From the cell containing the given text, extract its center point as (X, Y) coordinate. 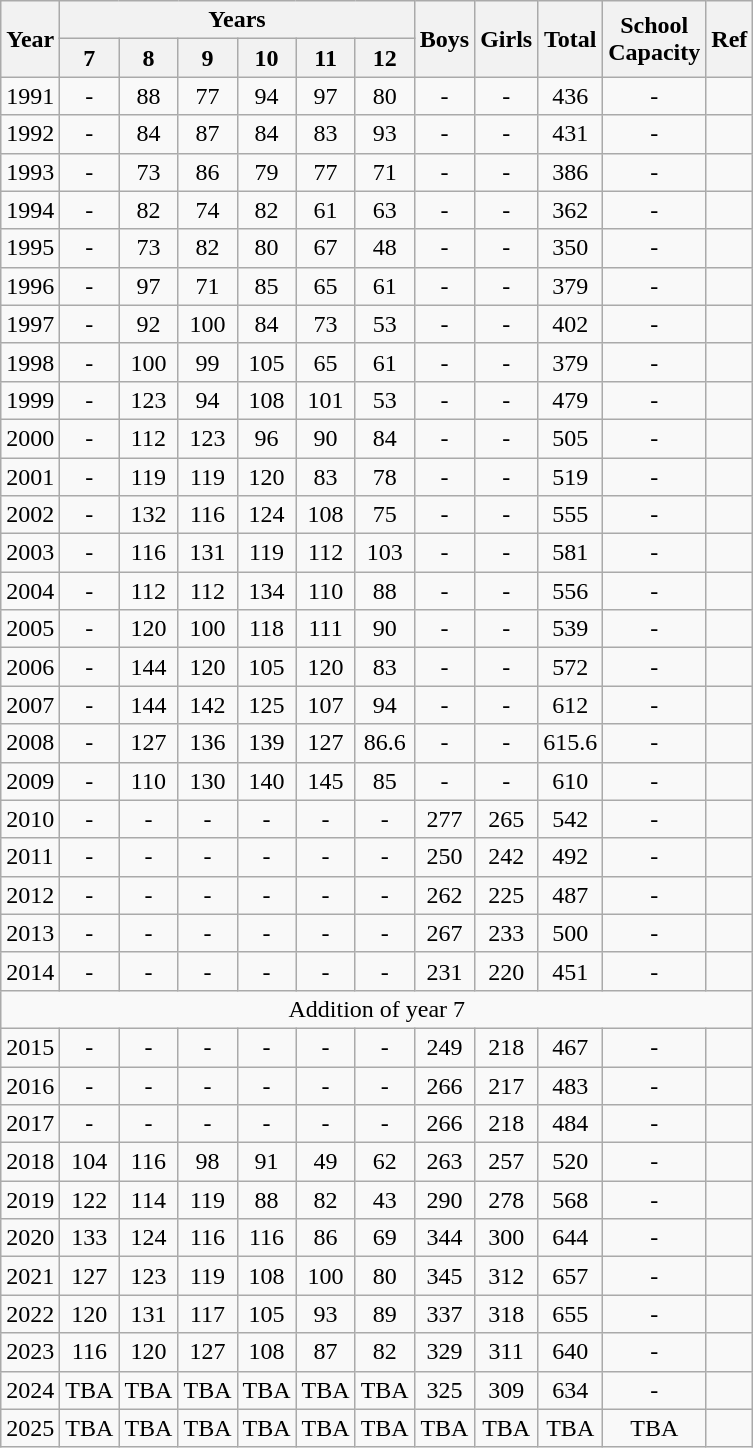
8 (148, 58)
SchoolCapacity (654, 39)
101 (326, 400)
277 (444, 819)
312 (506, 1276)
644 (570, 1238)
98 (208, 1162)
2017 (30, 1124)
500 (570, 933)
249 (444, 1047)
132 (148, 515)
11 (326, 58)
2016 (30, 1085)
483 (570, 1085)
7 (90, 58)
49 (326, 1162)
2000 (30, 438)
140 (266, 781)
655 (570, 1314)
Addition of year 7 (377, 1009)
1996 (30, 286)
111 (326, 629)
2018 (30, 1162)
2019 (30, 1200)
386 (570, 172)
487 (570, 895)
350 (570, 248)
2009 (30, 781)
103 (384, 553)
1993 (30, 172)
96 (266, 438)
362 (570, 210)
505 (570, 438)
484 (570, 1124)
1999 (30, 400)
Boys (444, 39)
542 (570, 819)
467 (570, 1047)
2002 (30, 515)
104 (90, 1162)
117 (208, 1314)
86.6 (384, 743)
1998 (30, 362)
556 (570, 591)
142 (208, 705)
107 (326, 705)
10 (266, 58)
325 (444, 1390)
Ref (730, 39)
136 (208, 743)
Total (570, 39)
Years (237, 20)
233 (506, 933)
2004 (30, 591)
492 (570, 857)
451 (570, 971)
12 (384, 58)
2008 (30, 743)
231 (444, 971)
2010 (30, 819)
130 (208, 781)
1997 (30, 324)
Year (30, 39)
2025 (30, 1428)
78 (384, 477)
263 (444, 1162)
217 (506, 1085)
133 (90, 1238)
2023 (30, 1352)
139 (266, 743)
581 (570, 553)
1994 (30, 210)
1991 (30, 96)
2006 (30, 667)
344 (444, 1238)
9 (208, 58)
145 (326, 781)
2014 (30, 971)
2011 (30, 857)
43 (384, 1200)
67 (326, 248)
225 (506, 895)
300 (506, 1238)
290 (444, 1200)
114 (148, 1200)
125 (266, 705)
74 (208, 210)
2020 (30, 1238)
242 (506, 857)
329 (444, 1352)
311 (506, 1352)
539 (570, 629)
555 (570, 515)
262 (444, 895)
134 (266, 591)
345 (444, 1276)
63 (384, 210)
2005 (30, 629)
436 (570, 96)
220 (506, 971)
479 (570, 400)
118 (266, 629)
2015 (30, 1047)
519 (570, 477)
520 (570, 1162)
634 (570, 1390)
265 (506, 819)
2001 (30, 477)
69 (384, 1238)
2024 (30, 1390)
91 (266, 1162)
62 (384, 1162)
318 (506, 1314)
402 (570, 324)
257 (506, 1162)
612 (570, 705)
267 (444, 933)
92 (148, 324)
2021 (30, 1276)
278 (506, 1200)
431 (570, 134)
309 (506, 1390)
1995 (30, 248)
2003 (30, 553)
2012 (30, 895)
2007 (30, 705)
615.6 (570, 743)
568 (570, 1200)
2013 (30, 933)
Girls (506, 39)
337 (444, 1314)
75 (384, 515)
610 (570, 781)
572 (570, 667)
250 (444, 857)
99 (208, 362)
79 (266, 172)
657 (570, 1276)
122 (90, 1200)
89 (384, 1314)
48 (384, 248)
1992 (30, 134)
640 (570, 1352)
2022 (30, 1314)
